Return the [X, Y] coordinate for the center point of the cell that contains the specified text.  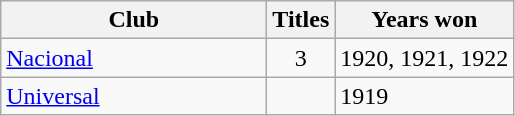
Club [134, 20]
1920, 1921, 1922 [424, 58]
3 [301, 58]
Titles [301, 20]
Years won [424, 20]
Nacional [134, 58]
Universal [134, 96]
1919 [424, 96]
